Provide the [x, y] coordinate of the cell's center where the given text is located.  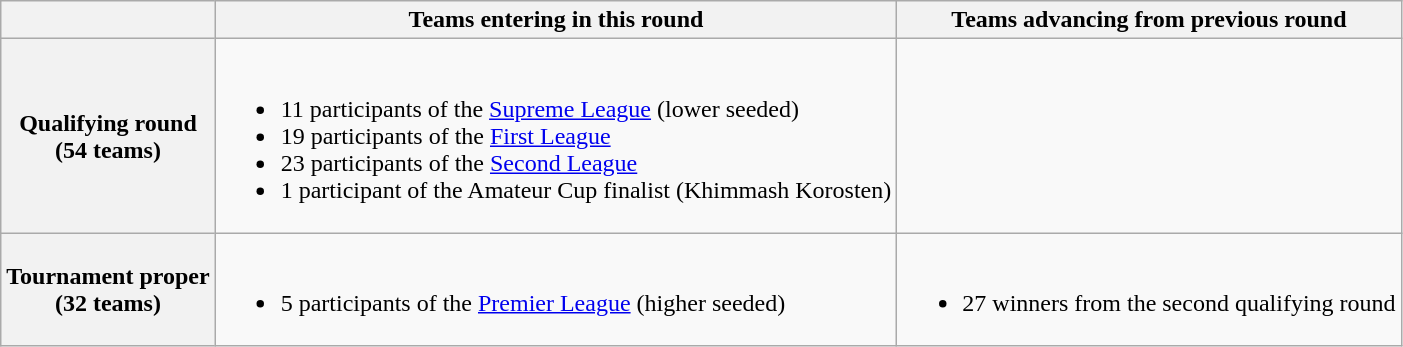
Teams entering in this round [556, 20]
Teams advancing from previous round [1149, 20]
Tournament proper (32 teams) [108, 290]
27 winners from the second qualifying round [1149, 290]
Qualifying round (54 teams) [108, 136]
5 participants of the Premier League (higher seeded) [556, 290]
